Search for the cell housing the specified text and yield its [x, y] center coordinate. 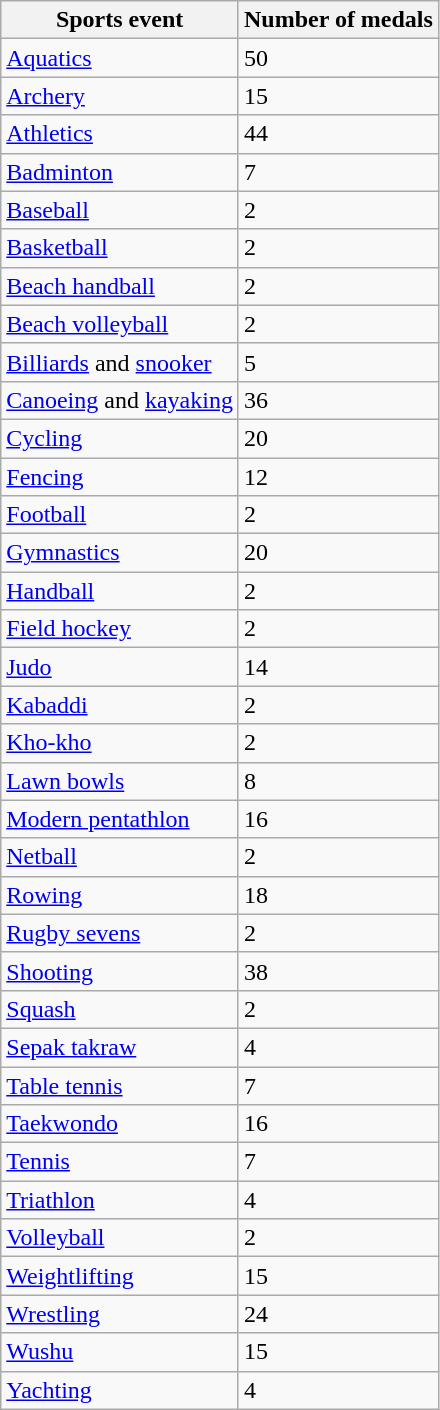
5 [338, 362]
50 [338, 58]
Number of medals [338, 20]
14 [338, 667]
Kho-kho [120, 743]
Handball [120, 591]
Fencing [120, 477]
Beach volleyball [120, 324]
Canoeing and kayaking [120, 400]
12 [338, 477]
Lawn bowls [120, 781]
Table tennis [120, 1085]
Beach handball [120, 286]
Rowing [120, 895]
Tennis [120, 1162]
Football [120, 515]
Cycling [120, 438]
Field hockey [120, 629]
Archery [120, 96]
Netball [120, 857]
Basketball [120, 248]
8 [338, 781]
36 [338, 400]
Athletics [120, 134]
Volleyball [120, 1238]
44 [338, 134]
Triathlon [120, 1200]
Weightlifting [120, 1276]
Kabaddi [120, 705]
18 [338, 895]
Sepak takraw [120, 1047]
Rugby sevens [120, 933]
Badminton [120, 172]
Judo [120, 667]
Wrestling [120, 1314]
Shooting [120, 971]
Billiards and snooker [120, 362]
Aquatics [120, 58]
Wushu [120, 1352]
Sports event [120, 20]
24 [338, 1314]
Taekwondo [120, 1124]
Baseball [120, 210]
Gymnastics [120, 553]
Modern pentathlon [120, 819]
Squash [120, 1009]
Yachting [120, 1390]
38 [338, 971]
